Detect which cell encompasses the target text, then output its [X, Y] center coordinate. 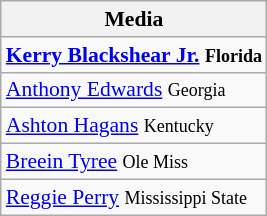
Reggie Perry Mississippi State [134, 197]
Kerry Blackshear Jr. Florida [134, 55]
Media [134, 19]
Anthony Edwards Georgia [134, 90]
Ashton Hagans Kentucky [134, 126]
Breein Tyree Ole Miss [134, 162]
